Return the [X, Y] coordinate for the center point of the cell that contains the specified text.  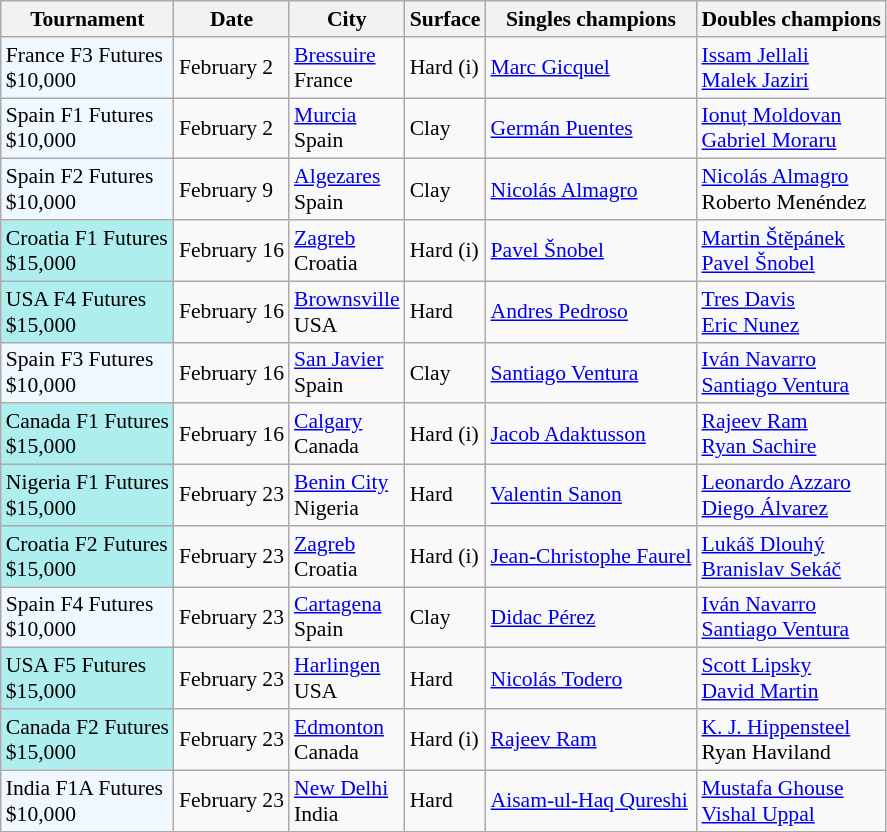
Rajeev Ram Ryan Sachire [790, 434]
Singles champions [592, 19]
Nicolás Almagro Roberto Menéndez [790, 190]
Benin CityNigeria [347, 496]
Andres Pedroso [592, 312]
Spain F3 Futures$10,000 [88, 372]
Santiago Ventura [592, 372]
Jean-Christophe Faurel [592, 556]
India F1A Futures$10,000 [88, 800]
Nicolás Todero [592, 678]
HarlingenUSA [347, 678]
Canada F2 Futures$15,000 [88, 740]
Pavel Šnobel [592, 250]
MurciaSpain [347, 128]
Surface [446, 19]
Germán Puentes [592, 128]
Scott Lipsky David Martin [790, 678]
Issam Jellali Malek Jaziri [790, 68]
Spain F2 Futures$10,000 [88, 190]
USA F4 Futures$15,000 [88, 312]
Tournament [88, 19]
Martin Štěpánek Pavel Šnobel [790, 250]
Canada F1 Futures$15,000 [88, 434]
San JavierSpain [347, 372]
Nicolás Almagro [592, 190]
CalgaryCanada [347, 434]
February 9 [232, 190]
Marc Gicquel [592, 68]
Tres Davis Eric Nunez [790, 312]
Spain F1 Futures$10,000 [88, 128]
BrownsvilleUSA [347, 312]
BressuireFrance [347, 68]
Nigeria F1 Futures$15,000 [88, 496]
Croatia F2 Futures$15,000 [88, 556]
Leonardo Azzaro Diego Álvarez [790, 496]
Croatia F1 Futures$15,000 [88, 250]
K. J. Hippensteel Ryan Haviland [790, 740]
Lukáš Dlouhý Branislav Sekáč [790, 556]
Doubles champions [790, 19]
Jacob Adaktusson [592, 434]
AlgezaresSpain [347, 190]
Date [232, 19]
Ionuț Moldovan Gabriel Moraru [790, 128]
France F3 Futures$10,000 [88, 68]
USA F5 Futures$15,000 [88, 678]
CartagenaSpain [347, 618]
Valentin Sanon [592, 496]
Rajeev Ram [592, 740]
Didac Pérez [592, 618]
Mustafa Ghouse Vishal Uppal [790, 800]
New DelhiIndia [347, 800]
Spain F4 Futures$10,000 [88, 618]
EdmontonCanada [347, 740]
Aisam-ul-Haq Qureshi [592, 800]
City [347, 19]
